Scan for the cell matching the given text and deliver its (X, Y) coordinate at center. 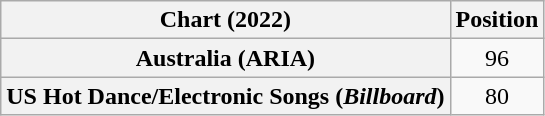
80 (497, 96)
Chart (2022) (226, 20)
US Hot Dance/Electronic Songs (Billboard) (226, 96)
96 (497, 58)
Australia (ARIA) (226, 58)
Position (497, 20)
